Capture the cell that displays the provided text and extract its (X, Y) central coordinate. 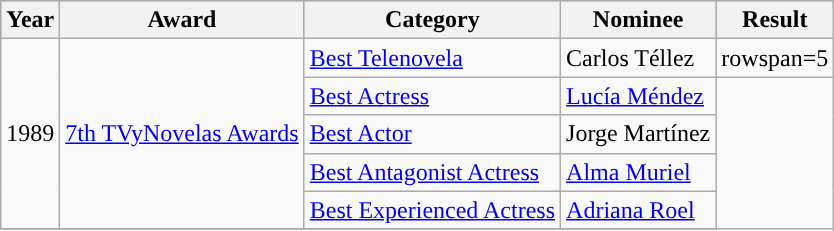
Year (30, 20)
Nominee (638, 20)
Result (775, 20)
Best Telenovela (432, 58)
Best Actress (432, 96)
rowspan=5 (775, 58)
Lucía Méndez (638, 96)
Adriana Roel (638, 210)
Best Actor (432, 134)
7th TVyNovelas Awards (182, 134)
Alma Muriel (638, 172)
Jorge Martínez (638, 134)
1989 (30, 134)
Carlos Téllez (638, 58)
Award (182, 20)
Best Experienced Actress (432, 210)
Best Antagonist Actress (432, 172)
Category (432, 20)
